Find where the given text appears and provide that cell's center as (X, Y) coordinate. 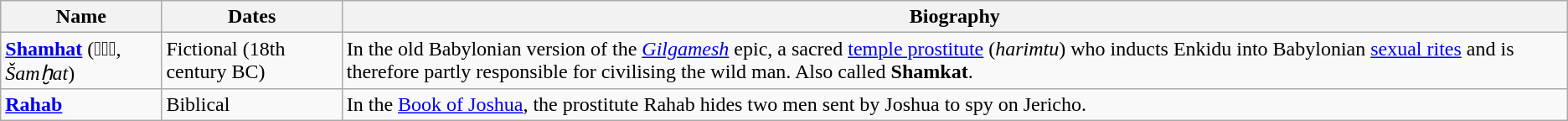
In the Book of Joshua, the prostitute Rahab hides two men sent by Joshua to spy on Jericho. (955, 104)
Shamhat (𒊩𒌑𒉺, Šamḫat) (81, 60)
Biblical (251, 104)
Biography (955, 17)
Dates (251, 17)
Name (81, 17)
Fictional (18th century BC) (251, 60)
Rahab (81, 104)
